Find where the given text appears and provide that cell's center as [X, Y] coordinate. 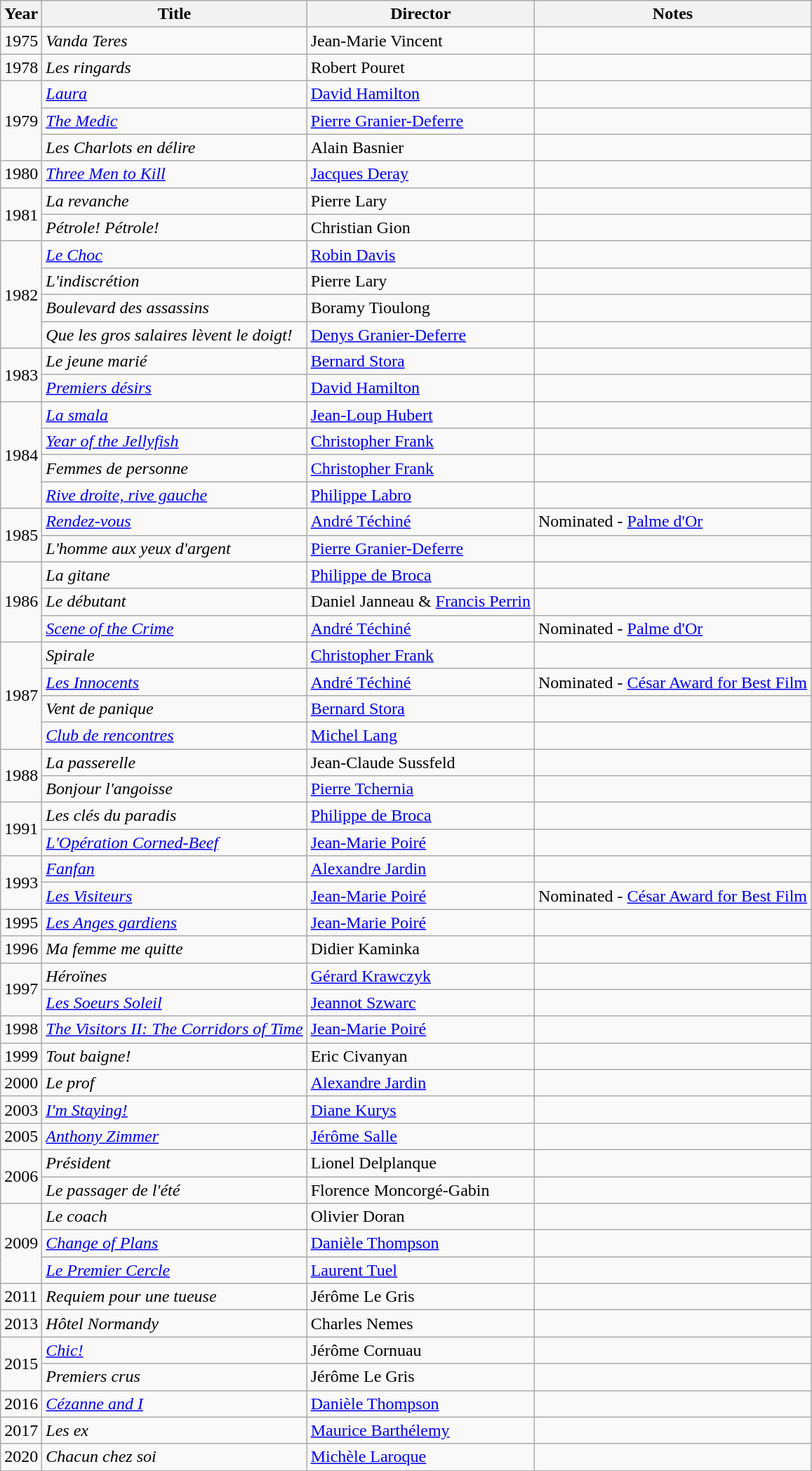
Change of Plans [174, 1244]
1980 [21, 174]
2003 [21, 1109]
Robin Davis [420, 254]
2000 [21, 1083]
2020 [21, 1457]
Michel Lang [420, 735]
Rendez-vous [174, 522]
1988 [21, 775]
Maurice Barthélemy [420, 1430]
Year of the Jellyfish [174, 442]
Laurent Tuel [420, 1270]
Three Men to Kill [174, 174]
Boramy Tioulong [420, 308]
Jean-Loup Hubert [420, 415]
Les Charlots en délire [174, 147]
2015 [21, 1364]
1985 [21, 535]
La smala [174, 415]
Rive droite, rive gauche [174, 495]
1982 [21, 294]
1998 [21, 1029]
Président [174, 1163]
Philippe Labro [420, 495]
1997 [21, 989]
The Medic [174, 121]
Fanfan [174, 869]
1979 [21, 121]
1995 [21, 923]
La passerelle [174, 762]
Vanda Teres [174, 41]
Florence Moncorgé-Gabin [420, 1190]
Gérard Krawczyk [420, 976]
Jean-Marie Vincent [420, 41]
Que les gros salaires lèvent le doigt! [174, 335]
Jérôme Salle [420, 1136]
Laura [174, 94]
L'Opération Corned-Beef [174, 843]
Premiers désirs [174, 388]
2016 [21, 1404]
1987 [21, 695]
La gitane [174, 575]
Les clés du paradis [174, 816]
L'indiscrétion [174, 281]
Michèle Laroque [420, 1457]
Les ex [174, 1430]
1991 [21, 829]
1978 [21, 67]
Pierre Tchernia [420, 789]
Charles Nemes [420, 1324]
The Visitors II: The Corridors of Time [174, 1029]
1996 [21, 949]
Les Innocents [174, 682]
Jeannot Szwarc [420, 1003]
2011 [21, 1297]
1986 [21, 602]
Premiers crus [174, 1377]
Vent de panique [174, 708]
Le Choc [174, 254]
Year [21, 14]
Femmes de personne [174, 468]
Daniel Janneau & Francis Perrin [420, 602]
Le débutant [174, 602]
Denys Granier-Deferre [420, 335]
1983 [21, 375]
2005 [21, 1136]
I'm Staying! [174, 1109]
Pétrole! Pétrole! [174, 227]
Le passager de l'été [174, 1190]
Jérôme Cornuau [420, 1350]
Jacques Deray [420, 174]
Eric Civanyan [420, 1056]
2009 [21, 1244]
Héroïnes [174, 976]
Olivier Doran [420, 1217]
1993 [21, 883]
Title [174, 14]
Bonjour l'angoisse [174, 789]
Director [420, 14]
Le prof [174, 1083]
Les ringards [174, 67]
Jean-Claude Sussfeld [420, 762]
Requiem pour une tueuse [174, 1297]
Christian Gion [420, 227]
1975 [21, 41]
Les Soeurs Soleil [174, 1003]
Alain Basnier [420, 147]
Le coach [174, 1217]
La revanche [174, 201]
1999 [21, 1056]
Chacun chez soi [174, 1457]
1984 [21, 455]
Diane Kurys [420, 1109]
2006 [21, 1176]
Hôtel Normandy [174, 1324]
2013 [21, 1324]
Didier Kaminka [420, 949]
Chic! [174, 1350]
L'homme aux yeux d'argent [174, 548]
Tout baigne! [174, 1056]
Lionel Delplanque [420, 1163]
Cézanne and I [174, 1404]
Club de rencontres [174, 735]
Le jeune marié [174, 362]
Notes [672, 14]
Les Visiteurs [174, 896]
Spirale [174, 655]
Ma femme me quitte [174, 949]
Le Premier Cercle [174, 1270]
1981 [21, 214]
Boulevard des assassins [174, 308]
Scene of the Crime [174, 628]
Les Anges gardiens [174, 923]
Robert Pouret [420, 67]
2017 [21, 1430]
Anthony Zimmer [174, 1136]
